Detect which cell encompasses the target text, then output its (x, y) center coordinate. 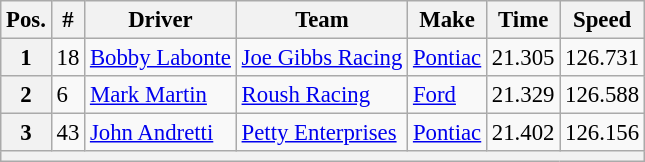
18 (68, 58)
John Andretti (161, 133)
Bobby Labonte (161, 58)
126.156 (602, 133)
Driver (161, 20)
Team (322, 20)
Ford (448, 95)
2 (26, 95)
126.588 (602, 95)
6 (68, 95)
Pos. (26, 20)
Roush Racing (322, 95)
21.402 (524, 133)
3 (26, 133)
# (68, 20)
21.305 (524, 58)
Time (524, 20)
21.329 (524, 95)
Petty Enterprises (322, 133)
Joe Gibbs Racing (322, 58)
Speed (602, 20)
126.731 (602, 58)
1 (26, 58)
43 (68, 133)
Make (448, 20)
Mark Martin (161, 95)
